For the text-containing cell, return its midpoint in [x, y] coordinate format. 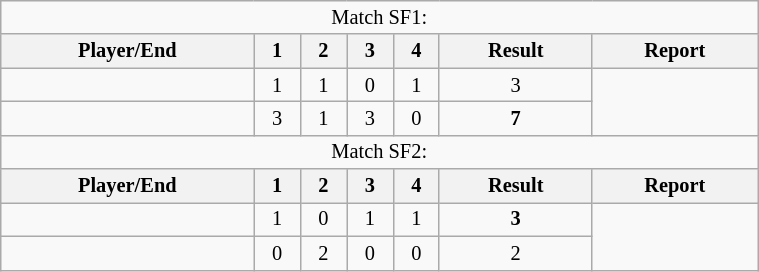
Match SF2: [380, 152]
7 [515, 118]
Match SF1: [380, 17]
